Identify which cell holds the provided text, then report its [X, Y] central coordinate. 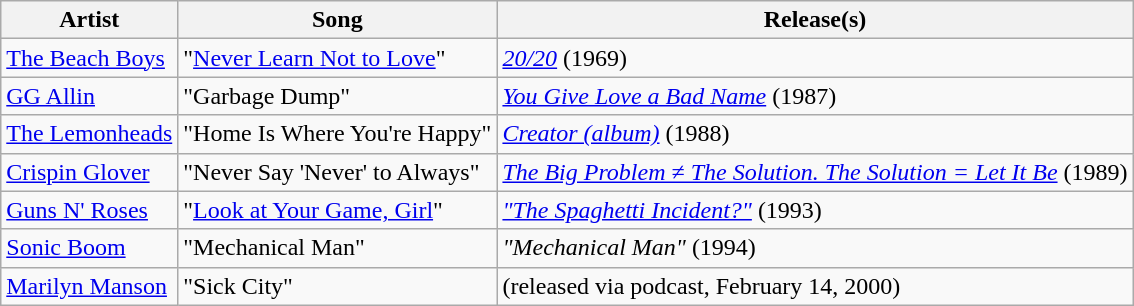
Artist [90, 20]
"Look at Your Game, Girl" [338, 210]
The Beach Boys [90, 58]
GG Allin [90, 96]
The Lemonheads [90, 134]
Song [338, 20]
"Home Is Where You're Happy" [338, 134]
"Never Learn Not to Love" [338, 58]
Crispin Glover [90, 172]
Sonic Boom [90, 248]
(released via podcast, February 14, 2000) [815, 286]
"The Spaghetti Incident?" (1993) [815, 210]
The Big Problem ≠ The Solution. The Solution = Let It Be (1989) [815, 172]
"Garbage Dump" [338, 96]
Marilyn Manson [90, 286]
Release(s) [815, 20]
Creator (album) (1988) [815, 134]
"Mechanical Man" (1994) [815, 248]
You Give Love a Bad Name (1987) [815, 96]
20/20 (1969) [815, 58]
"Never Say 'Never' to Always" [338, 172]
Guns N' Roses [90, 210]
"Sick City" [338, 286]
"Mechanical Man" [338, 248]
